Determine the (X, Y) coordinate at the center of the cell enclosing the given text.  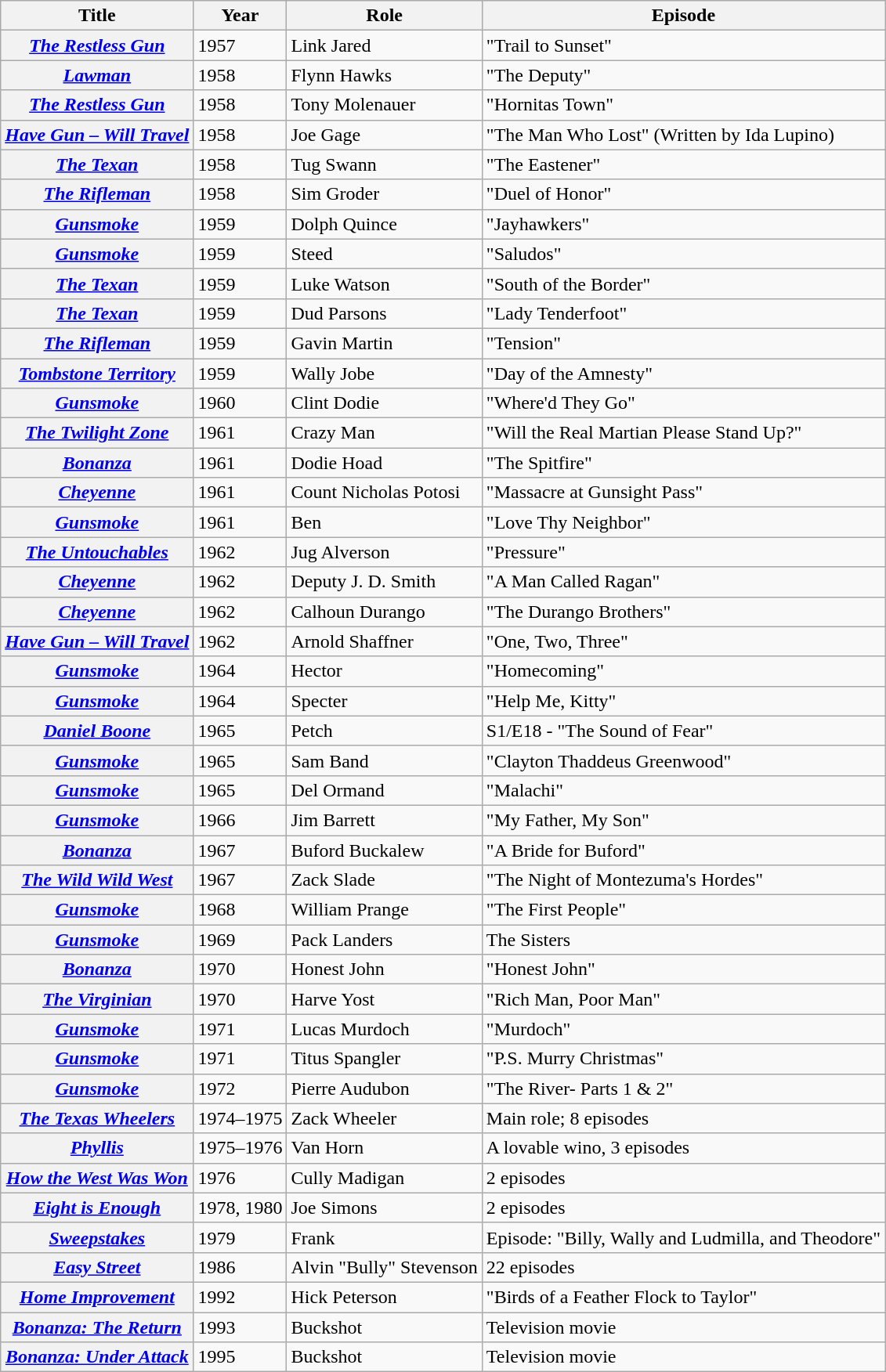
"Homecoming" (683, 671)
Van Horn (384, 1148)
Zack Slade (384, 880)
"Day of the Amnesty" (683, 374)
Honest John (384, 969)
Hector (384, 671)
"Will the Real Martian Please Stand Up?" (683, 433)
The Wild Wild West (97, 880)
1976 (240, 1178)
"The Man Who Lost" (Written by Ida Lupino) (683, 135)
1968 (240, 910)
Tug Swann (384, 164)
"Tension" (683, 343)
Easy Street (97, 1267)
1966 (240, 820)
"The First People" (683, 910)
1993 (240, 1327)
Cully Madigan (384, 1178)
How the West Was Won (97, 1178)
Episode (683, 16)
S1/E18 - "The Sound of Fear" (683, 731)
Dodie Hoad (384, 463)
Clint Dodie (384, 403)
Episode: "Billy, Wally and Ludmilla, and Theodore" (683, 1237)
Petch (384, 731)
Ben (384, 522)
1975–1976 (240, 1148)
"P.S. Murry Christmas" (683, 1059)
William Prange (384, 910)
Deputy J. D. Smith (384, 582)
"Massacre at Gunsight Pass" (683, 493)
1957 (240, 45)
Alvin "Bully" Stevenson (384, 1267)
"One, Two, Three" (683, 641)
Dolph Quince (384, 224)
Pierre Audubon (384, 1089)
22 episodes (683, 1267)
"A Bride for Buford" (683, 850)
Calhoun Durango (384, 612)
"Jayhawkers" (683, 224)
"Saludos" (683, 254)
"Help Me, Kitty" (683, 701)
"The Night of Montezuma's Hordes" (683, 880)
"My Father, My Son" (683, 820)
"The Deputy" (683, 75)
"The Durango Brothers" (683, 612)
A lovable wino, 3 episodes (683, 1148)
Wally Jobe (384, 374)
1995 (240, 1357)
1979 (240, 1237)
1992 (240, 1297)
Zack Wheeler (384, 1118)
Del Ormand (384, 790)
Daniel Boone (97, 731)
"Duel of Honor" (683, 194)
Lucas Murdoch (384, 1029)
Frank (384, 1237)
"Birds of a Feather Flock to Taylor" (683, 1297)
Link Jared (384, 45)
The Virginian (97, 999)
"Where'd They Go" (683, 403)
Tombstone Territory (97, 374)
"Lady Tenderfoot" (683, 313)
"The Spitfire" (683, 463)
Home Improvement (97, 1297)
Sweepstakes (97, 1237)
Hick Peterson (384, 1297)
"Clayton Thaddeus Greenwood" (683, 760)
1978, 1980 (240, 1208)
1972 (240, 1089)
"Trail to Sunset" (683, 45)
"A Man Called Ragan" (683, 582)
1986 (240, 1267)
Title (97, 16)
Dud Parsons (384, 313)
"Pressure" (683, 552)
Joe Gage (384, 135)
Joe Simons (384, 1208)
Phyllis (97, 1148)
The Sisters (683, 940)
Flynn Hawks (384, 75)
1974–1975 (240, 1118)
Sam Band (384, 760)
"Rich Man, Poor Man" (683, 999)
"Honest John" (683, 969)
Role (384, 16)
Sim Groder (384, 194)
Crazy Man (384, 433)
"Love Thy Neighbor" (683, 522)
The Texas Wheelers (97, 1118)
Steed (384, 254)
Specter (384, 701)
The Untouchables (97, 552)
1960 (240, 403)
Eight is Enough (97, 1208)
Gavin Martin (384, 343)
Year (240, 16)
"Malachi" (683, 790)
"The River- Parts 1 & 2" (683, 1089)
Luke Watson (384, 283)
Pack Landers (384, 940)
Count Nicholas Potosi (384, 493)
Jim Barrett (384, 820)
The Twilight Zone (97, 433)
Tony Molenauer (384, 105)
"Hornitas Town" (683, 105)
"Murdoch" (683, 1029)
Harve Yost (384, 999)
1969 (240, 940)
Titus Spangler (384, 1059)
Bonanza: The Return (97, 1327)
"The Eastener" (683, 164)
Buford Buckalew (384, 850)
Jug Alverson (384, 552)
Lawman (97, 75)
Main role; 8 episodes (683, 1118)
Bonanza: Under Attack (97, 1357)
Arnold Shaffner (384, 641)
"South of the Border" (683, 283)
